Locate the cell with the specified text and output its [x, y] center coordinate. 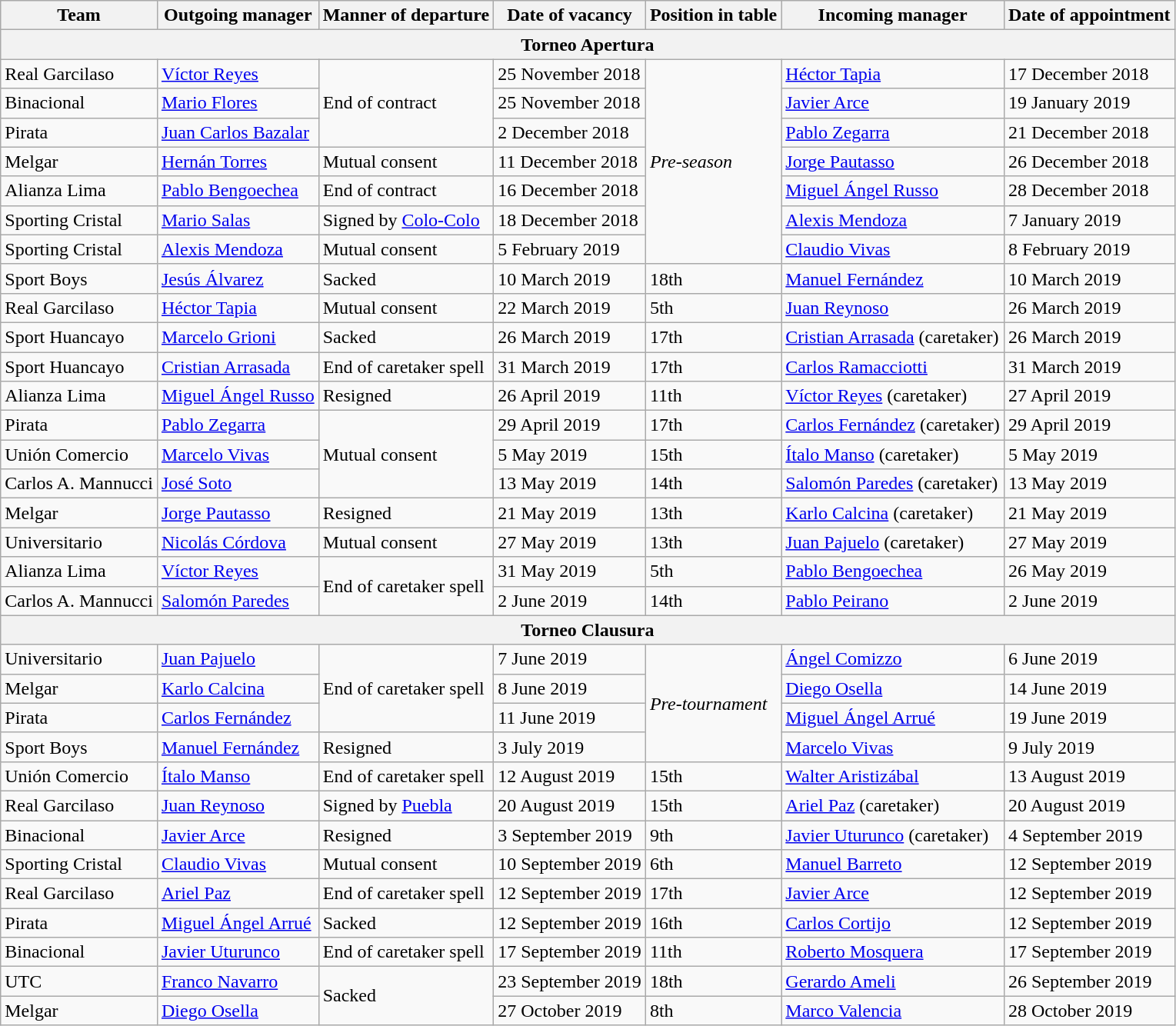
7 June 2019 [570, 659]
16th [713, 923]
Javier Uturunco [238, 952]
Mario Flores [238, 103]
Javier Uturunco (caretaker) [893, 834]
17 December 2018 [1089, 74]
Karlo Calcina (caretaker) [893, 513]
Torneo Clausura [588, 630]
Manuel Barreto [893, 864]
Ítalo Manso (caretaker) [893, 455]
José Soto [238, 484]
Cristian Arrasada (caretaker) [893, 337]
Salomón Paredes [238, 601]
3 September 2019 [570, 834]
27 October 2019 [570, 1011]
Juan Pajuelo [238, 659]
16 December 2018 [570, 191]
Ariel Paz (caretaker) [893, 805]
UTC [79, 981]
26 December 2018 [1089, 162]
27 April 2019 [1089, 396]
26 April 2019 [570, 396]
7 January 2019 [1089, 220]
Pablo Peirano [893, 601]
10 September 2019 [570, 864]
26 September 2019 [1089, 981]
8 June 2019 [570, 688]
Position in table [713, 15]
21 December 2018 [1089, 132]
11 June 2019 [570, 718]
19 January 2019 [1089, 103]
Juan Pajuelo (caretaker) [893, 542]
14 June 2019 [1089, 688]
Ítalo Manso [238, 776]
12 August 2019 [570, 776]
Franco Navarro [238, 981]
Hernán Torres [238, 162]
Outgoing manager [238, 15]
9 July 2019 [1089, 747]
Nicolás Córdova [238, 542]
Walter Aristizábal [893, 776]
28 October 2019 [1089, 1011]
Date of vacancy [570, 15]
Signed by Colo-Colo [406, 220]
8 February 2019 [1089, 249]
Cristian Arrasada [238, 367]
Ariel Paz [238, 894]
13 August 2019 [1089, 776]
Torneo Apertura [588, 45]
5 February 2019 [570, 249]
Manner of departure [406, 15]
Signed by Puebla [406, 805]
4 September 2019 [1089, 834]
3 July 2019 [570, 747]
18 December 2018 [570, 220]
Gerardo Ameli [893, 981]
Ángel Comizzo [893, 659]
Roberto Mosquera [893, 952]
11 December 2018 [570, 162]
28 December 2018 [1089, 191]
Date of appointment [1089, 15]
Carlos Ramacciotti [893, 367]
Marcelo Grioni [238, 337]
Team [79, 15]
6th [713, 864]
Pre-tournament [713, 703]
Pre-season [713, 162]
Víctor Reyes (caretaker) [893, 396]
Juan Carlos Bazalar [238, 132]
Marco Valencia [893, 1011]
9th [713, 834]
22 March 2019 [570, 308]
6 June 2019 [1089, 659]
Mario Salas [238, 220]
Carlos Fernández [238, 718]
Salomón Paredes (caretaker) [893, 484]
8th [713, 1011]
2 December 2018 [570, 132]
Incoming manager [893, 15]
23 September 2019 [570, 981]
26 May 2019 [1089, 571]
31 May 2019 [570, 571]
19 June 2019 [1089, 718]
Jesús Álvarez [238, 278]
Carlos Fernández (caretaker) [893, 425]
Karlo Calcina [238, 688]
Carlos Cortijo [893, 923]
